Locate the cell with the specified text and output its (X, Y) center coordinate. 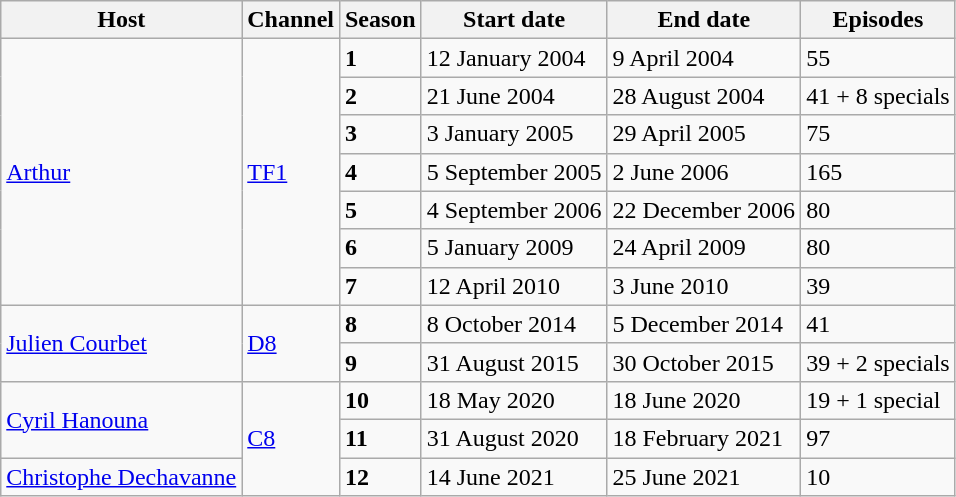
41 + 8 specials (878, 96)
8 (380, 324)
12 January 2004 (514, 58)
Channel (291, 20)
24 April 2009 (704, 248)
75 (878, 134)
39 (878, 286)
3 (380, 134)
19 + 1 special (878, 400)
28 August 2004 (704, 96)
41 (878, 324)
25 June 2021 (704, 477)
5 January 2009 (514, 248)
D8 (291, 343)
18 June 2020 (704, 400)
Host (122, 20)
8 October 2014 (514, 324)
11 (380, 438)
31 August 2015 (514, 362)
C8 (291, 438)
21 June 2004 (514, 96)
Cyril Hanouna (122, 419)
18 May 2020 (514, 400)
29 April 2005 (704, 134)
Season (380, 20)
2 (380, 96)
Julien Courbet (122, 343)
55 (878, 58)
22 December 2006 (704, 210)
Arthur (122, 172)
End date (704, 20)
4 September 2006 (514, 210)
5 (380, 210)
39 + 2 specials (878, 362)
Christophe Dechavanne (122, 477)
5 December 2014 (704, 324)
18 February 2021 (704, 438)
31 August 2020 (514, 438)
1 (380, 58)
3 January 2005 (514, 134)
5 September 2005 (514, 172)
7 (380, 286)
97 (878, 438)
6 (380, 248)
Start date (514, 20)
9 April 2004 (704, 58)
TF1 (291, 172)
165 (878, 172)
9 (380, 362)
2 June 2006 (704, 172)
14 June 2021 (514, 477)
12 (380, 477)
3 June 2010 (704, 286)
30 October 2015 (704, 362)
12 April 2010 (514, 286)
4 (380, 172)
Episodes (878, 20)
